For the text-containing cell, return its midpoint in (X, Y) coordinate format. 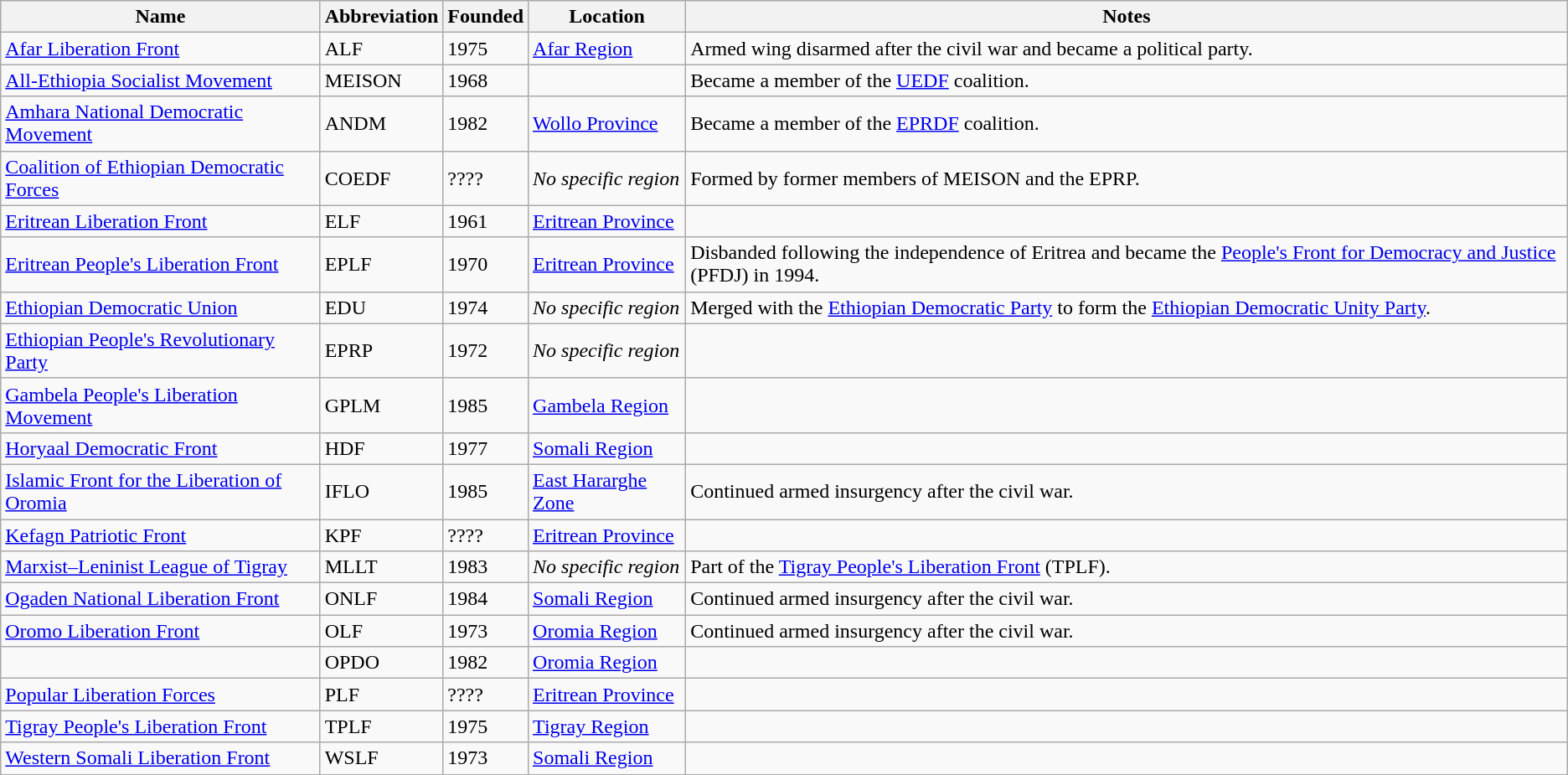
All-Ethiopia Socialist Movement (161, 80)
Merged with the Ethiopian Democratic Party to form the Ethiopian Democratic Unity Party. (1127, 307)
COEDF (382, 178)
Amhara National Democratic Movement (161, 124)
Name (161, 17)
Western Somali Liberation Front (161, 758)
MEISON (382, 80)
Marxist–Leninist League of Tigray (161, 567)
1974 (486, 307)
Armed wing disarmed after the civil war and became a political party. (1127, 49)
Oromo Liberation Front (161, 631)
OLF (382, 631)
Became a member of the EPRDF coalition. (1127, 124)
Kefagn Patriotic Front (161, 535)
EPLF (382, 265)
Ethiopian Democratic Union (161, 307)
MLLT (382, 567)
PLF (382, 695)
1984 (486, 599)
Location (607, 17)
GPLM (382, 406)
Ogaden National Liberation Front (161, 599)
Part of the Tigray People's Liberation Front (TPLF). (1127, 567)
Horyaal Democratic Front (161, 448)
ELF (382, 221)
TPLF (382, 726)
1983 (486, 567)
ANDM (382, 124)
Afar Liberation Front (161, 49)
Tigray Region (607, 726)
Islamic Front for the Liberation of Oromia (161, 491)
1977 (486, 448)
OPDO (382, 663)
Tigray People's Liberation Front (161, 726)
Eritrean People's Liberation Front (161, 265)
ONLF (382, 599)
1961 (486, 221)
Became a member of the UEDF coalition. (1127, 80)
Notes (1127, 17)
WSLF (382, 758)
1972 (486, 350)
Afar Region (607, 49)
East Hararghe Zone (607, 491)
Gambela People's Liberation Movement (161, 406)
IFLO (382, 491)
EDU (382, 307)
Wollo Province (607, 124)
HDF (382, 448)
1970 (486, 265)
Founded (486, 17)
Gambela Region (607, 406)
Formed by former members of MEISON and the EPRP. (1127, 178)
Abbreviation (382, 17)
Popular Liberation Forces (161, 695)
Eritrean Liberation Front (161, 221)
Ethiopian People's Revolutionary Party (161, 350)
Coalition of Ethiopian Democratic Forces (161, 178)
1968 (486, 80)
Disbanded following the independence of Eritrea and became the People's Front for Democracy and Justice (PFDJ) in 1994. (1127, 265)
KPF (382, 535)
ALF (382, 49)
EPRP (382, 350)
